Output the (x, y) coordinate of the center of the cell containing the given text.  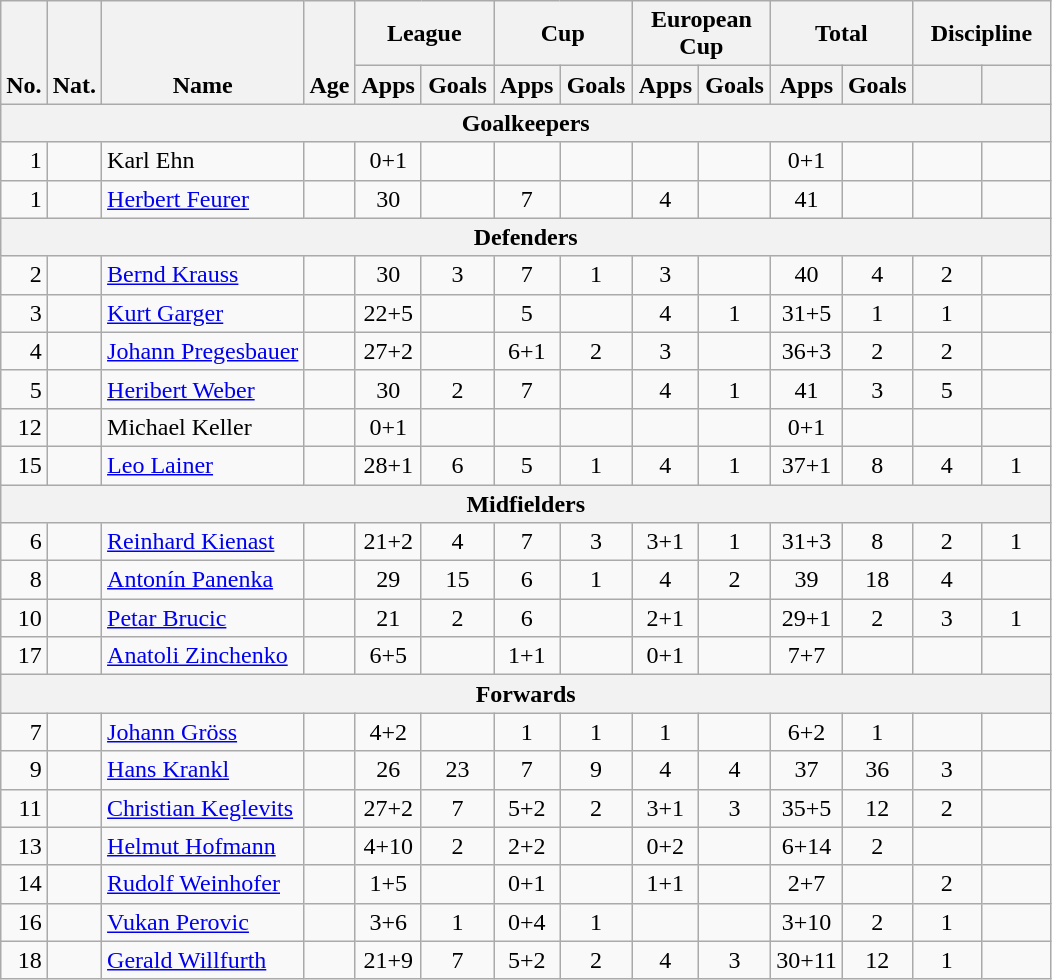
37 (807, 770)
17 (24, 656)
2+7 (807, 884)
Age (330, 52)
23 (457, 770)
1+5 (388, 884)
Helmut Hofmann (203, 846)
Petar Brucic (203, 618)
3+10 (807, 922)
36+3 (807, 351)
21+9 (388, 960)
European Cup (702, 34)
6+14 (807, 846)
13 (24, 846)
36 (877, 770)
Antonín Panenka (203, 580)
6+2 (807, 732)
Rudolf Weinhofer (203, 884)
Bernd Krauss (203, 275)
2+1 (666, 618)
29+1 (807, 618)
28+1 (388, 465)
3+6 (388, 922)
Anatoli Zinchenko (203, 656)
30+11 (807, 960)
Heribert Weber (203, 389)
6+1 (528, 351)
Karl Ehn (203, 161)
0+4 (528, 922)
Herbert Feurer (203, 199)
Cup (564, 34)
Kurt Garger (203, 313)
14 (24, 884)
6+5 (388, 656)
Nat. (74, 52)
21+2 (388, 542)
League (424, 34)
4+10 (388, 846)
Leo Lainer (203, 465)
29 (388, 580)
Forwards (526, 694)
4+2 (388, 732)
16 (24, 922)
26 (388, 770)
Name (203, 52)
Discipline (982, 34)
0+2 (666, 846)
10 (24, 618)
Total (842, 34)
Hans Krankl (203, 770)
7+7 (807, 656)
Vukan Perovic (203, 922)
Gerald Willfurth (203, 960)
35+5 (807, 808)
39 (807, 580)
31+3 (807, 542)
Johann Pregesbauer (203, 351)
Johann Gröss (203, 732)
40 (807, 275)
Goalkeepers (526, 123)
Michael Keller (203, 427)
37+1 (807, 465)
Midfielders (526, 503)
2+2 (528, 846)
Christian Keglevits (203, 808)
11 (24, 808)
Reinhard Kienast (203, 542)
31+5 (807, 313)
22+5 (388, 313)
21 (388, 618)
No. (24, 52)
Defenders (526, 237)
